Identify which cell holds the provided text, then report its (X, Y) central coordinate. 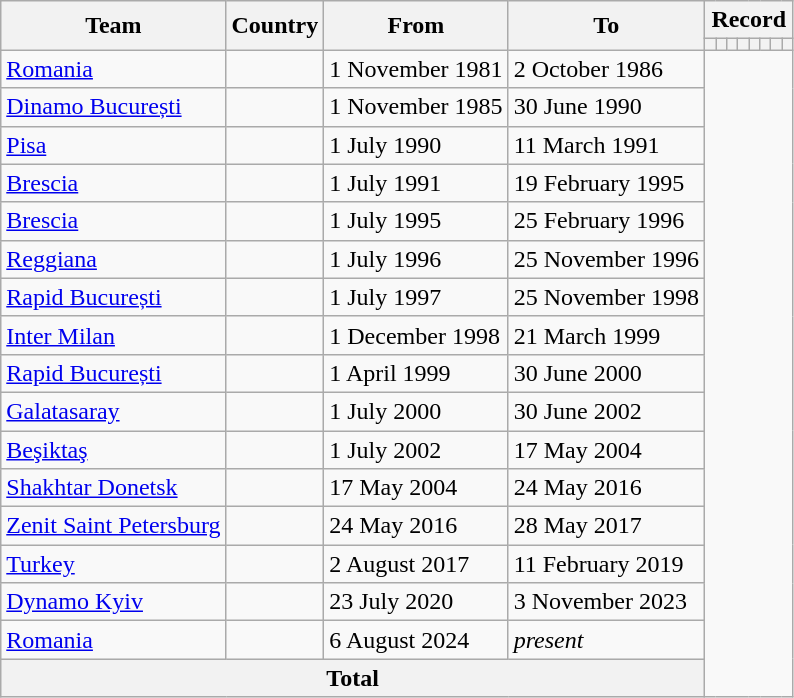
1 July 2002 (416, 449)
Record (748, 20)
2 August 2017 (416, 564)
6 August 2024 (416, 640)
1 July 1997 (416, 297)
present (606, 640)
1 July 1991 (416, 183)
30 June 2002 (606, 411)
Dynamo Kyiv (114, 602)
28 May 2017 (606, 526)
Pisa (114, 145)
1 November 1985 (416, 107)
2 October 1986 (606, 69)
1 December 1998 (416, 335)
25 February 1996 (606, 221)
Turkey (114, 564)
Shakhtar Donetsk (114, 488)
19 February 1995 (606, 183)
1 July 1996 (416, 259)
1 July 2000 (416, 411)
Beşiktaş (114, 449)
1 April 1999 (416, 373)
25 November 1996 (606, 259)
Total (353, 678)
11 February 2019 (606, 564)
To (606, 26)
Country (275, 26)
Team (114, 26)
11 March 1991 (606, 145)
Inter Milan (114, 335)
25 November 1998 (606, 297)
23 July 2020 (416, 602)
3 November 2023 (606, 602)
1 July 1990 (416, 145)
30 June 1990 (606, 107)
1 November 1981 (416, 69)
30 June 2000 (606, 373)
From (416, 26)
Galatasaray (114, 411)
Zenit Saint Petersburg (114, 526)
1 July 1995 (416, 221)
Dinamo București (114, 107)
21 March 1999 (606, 335)
Reggiana (114, 259)
